Identify which cell holds the provided text, then report its [x, y] central coordinate. 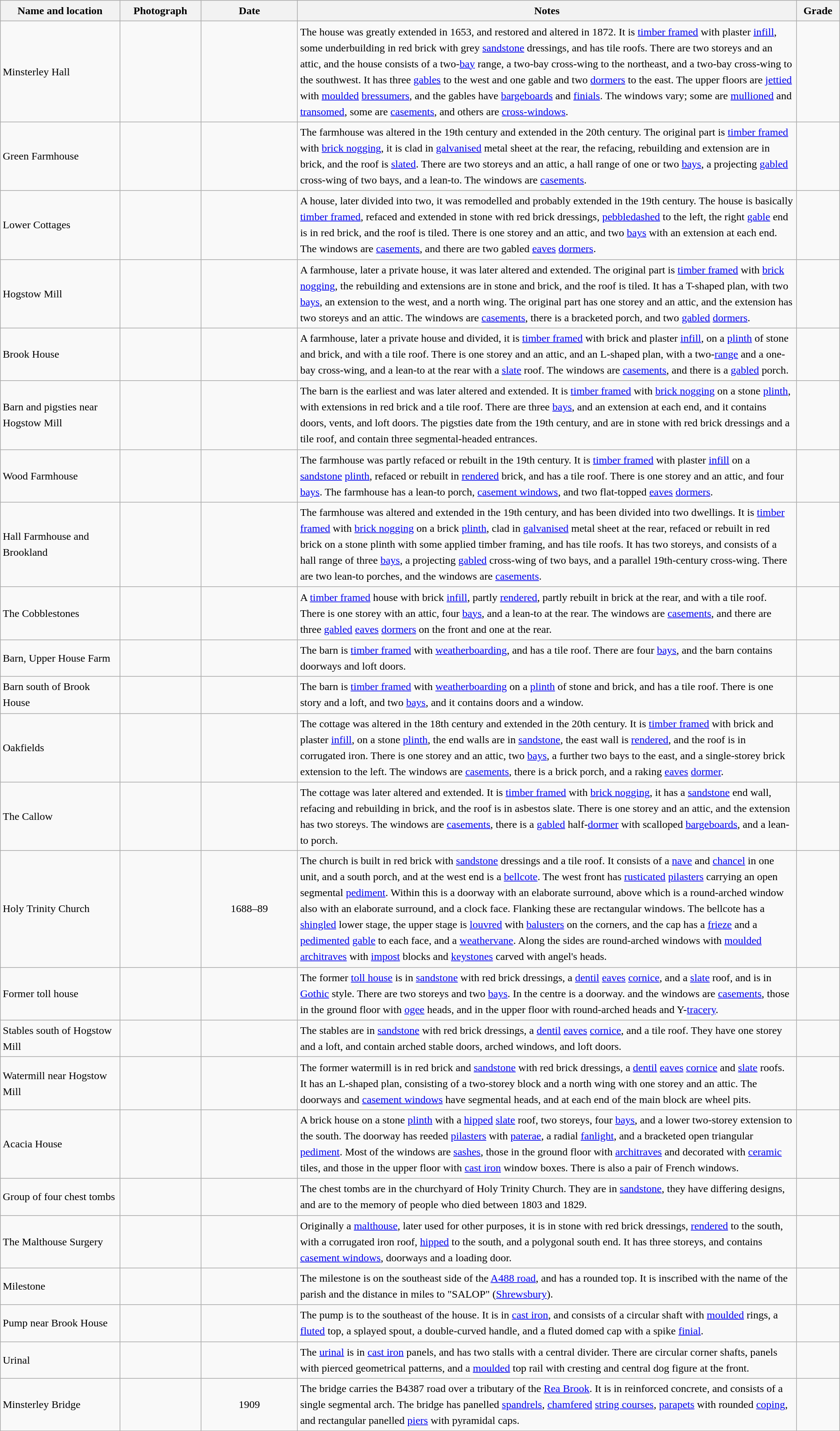
Grade [818, 11]
Former toll house [60, 994]
Photograph [160, 11]
Date [249, 11]
Oakfields [60, 748]
The Callow [60, 816]
Barn south of Brook House [60, 695]
Brook House [60, 355]
Group of four chest tombs [60, 1197]
Holy Trinity Church [60, 909]
Acacia House [60, 1144]
Hall Farmhouse and Brookland [60, 544]
1909 [249, 1405]
The Cobblestones [60, 613]
The Malthouse Surgery [60, 1242]
Barn and pigsties near Hogstow Mill [60, 415]
Green Farmhouse [60, 156]
Barn, Upper House Farm [60, 658]
Hogstow Mill [60, 293]
Watermill near Hogstow Mill [60, 1083]
Lower Cottages [60, 225]
Name and location [60, 11]
Wood Farmhouse [60, 476]
Notes [547, 11]
Stables south of Hogstow Mill [60, 1039]
The barn is timber framed with weatherboarding, and has a tile roof. There are four bays, and the barn contains doorways and loft doors. [547, 658]
Pump near Brook House [60, 1323]
1688–89 [249, 909]
Urinal [60, 1360]
Milestone [60, 1286]
Minsterley Hall [60, 72]
Minsterley Bridge [60, 1405]
